Detect which cell encompasses the target text, then output its (x, y) center coordinate. 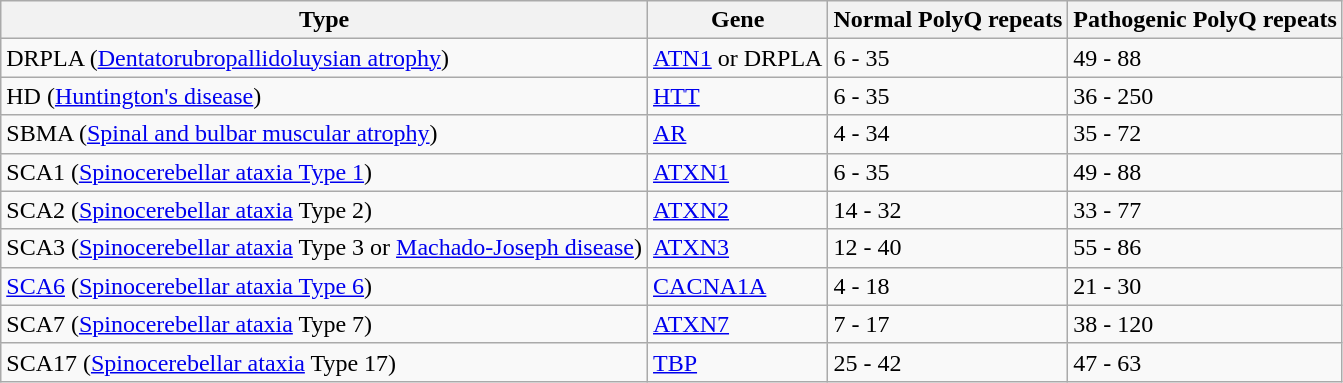
4 - 34 (948, 134)
12 - 40 (948, 248)
38 - 120 (1206, 324)
25 - 42 (948, 362)
21 - 30 (1206, 286)
47 - 63 (1206, 362)
Type (324, 20)
TBP (738, 362)
35 - 72 (1206, 134)
SCA2 (Spinocerebellar ataxia Type 2) (324, 210)
AR (738, 134)
SBMA (Spinal and bulbar muscular atrophy) (324, 134)
DRPLA (Dentatorubropallidoluysian atrophy) (324, 58)
SCA17 (Spinocerebellar ataxia Type 17) (324, 362)
CACNA1A (738, 286)
14 - 32 (948, 210)
HTT (738, 96)
SCA7 (Spinocerebellar ataxia Type 7) (324, 324)
HD (Huntington's disease) (324, 96)
ATXN1 (738, 172)
ATXN3 (738, 248)
33 - 77 (1206, 210)
ATXN2 (738, 210)
SCA6 (Spinocerebellar ataxia Type 6) (324, 286)
7 - 17 (948, 324)
ATN1 or DRPLA (738, 58)
SCA1 (Spinocerebellar ataxia Type 1) (324, 172)
Normal PolyQ repeats (948, 20)
Pathogenic PolyQ repeats (1206, 20)
SCA3 (Spinocerebellar ataxia Type 3 or Machado-Joseph disease) (324, 248)
4 - 18 (948, 286)
ATXN7 (738, 324)
36 - 250 (1206, 96)
Gene (738, 20)
55 - 86 (1206, 248)
